Identify which cell holds the provided text, then report its (x, y) central coordinate. 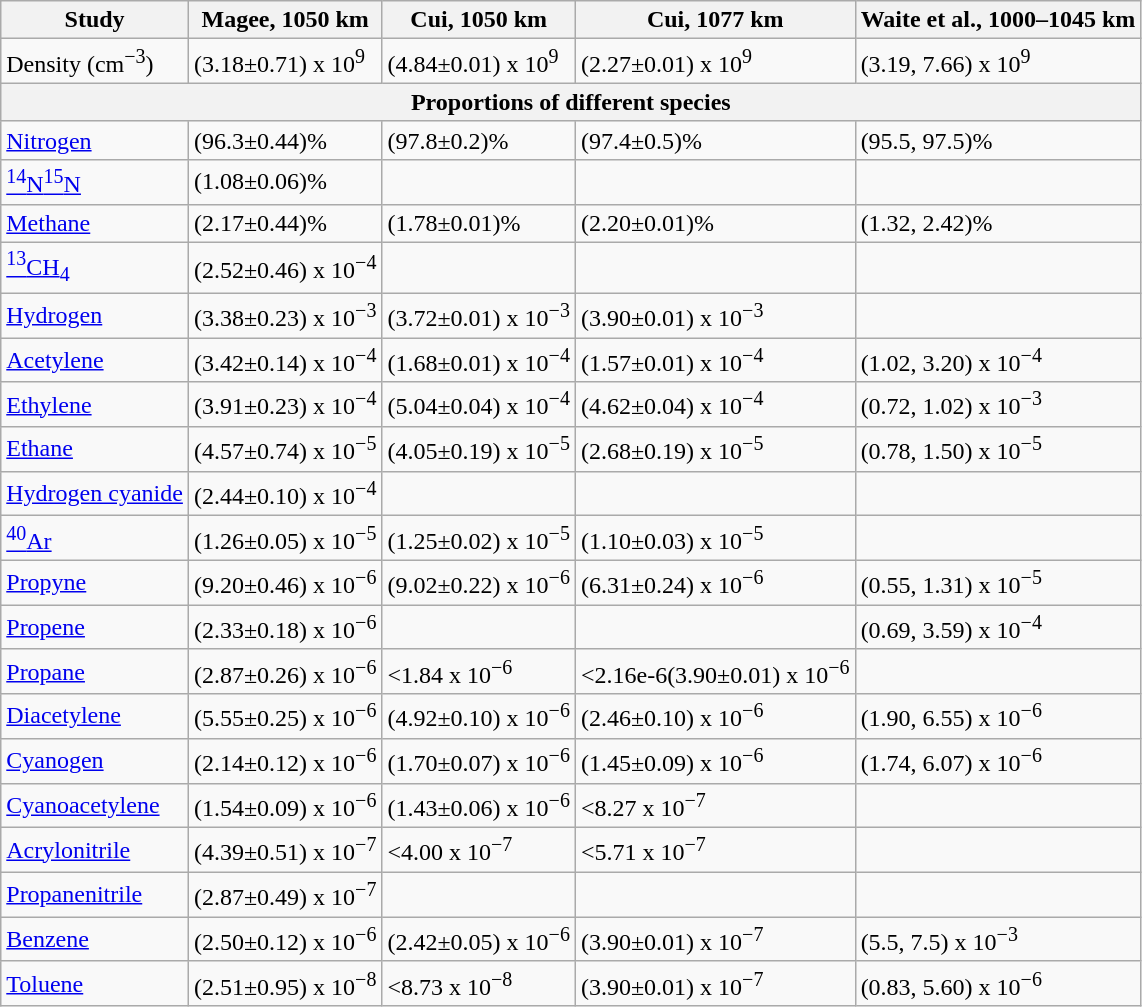
Hydrogen cyanide (95, 494)
(0.78, 1.50) x 10−5 (998, 450)
(1.74, 6.07) x 10−6 (998, 760)
(1.90, 6.55) x 10−6 (998, 716)
<1.84 x 10−6 (479, 672)
(0.55, 1.31) x 10−5 (998, 582)
Propane (95, 672)
(0.83, 5.60) x 10−6 (998, 984)
(3.91±0.23) x 10−4 (285, 404)
(2.42±0.05) x 10−6 (479, 940)
(1.26±0.05) x 10−5 (285, 538)
(2.52±0.46) x 10−4 (285, 268)
(0.72, 1.02) x 10−3 (998, 404)
Waite et al., 1000–1045 km (998, 20)
(3.42±0.14) x 10−4 (285, 360)
(2.87±0.49) x 10−7 (285, 894)
(4.62±0.04) x 10−4 (715, 404)
<2.16e-6(3.90±0.01) x 10−6 (715, 672)
Study (95, 20)
<8.73 x 10−8 (479, 984)
Cyanogen (95, 760)
(3.90±0.01) x 10−3 (715, 316)
(5.55±0.25) x 10−6 (285, 716)
(1.78±0.01)% (479, 223)
Cui, 1050 km (479, 20)
Proportions of different species (571, 102)
(2.17±0.44)% (285, 223)
(1.54±0.09) x 10−6 (285, 806)
(2.33±0.18) x 10−6 (285, 628)
(4.39±0.51) x 10−7 (285, 850)
Acetylene (95, 360)
Propyne (95, 582)
(2.44±0.10) x 10−4 (285, 494)
Cui, 1077 km (715, 20)
Hydrogen (95, 316)
(5.04±0.04) x 10−4 (479, 404)
(2.50±0.12) x 10−6 (285, 940)
(2.51±0.95) x 10−8 (285, 984)
(96.3±0.44)% (285, 140)
Magee, 1050 km (285, 20)
(4.84±0.01) x 109 (479, 62)
40Ar (95, 538)
Ethylene (95, 404)
(1.43±0.06) x 10−6 (479, 806)
(1.32, 2.42)% (998, 223)
(3.38±0.23) x 10−3 (285, 316)
Benzene (95, 940)
<8.27 x 10−7 (715, 806)
(97.4±0.5)% (715, 140)
(1.70±0.07) x 10−6 (479, 760)
(5.5, 7.5) x 10−3 (998, 940)
(2.20±0.01)% (715, 223)
(95.5, 97.5)% (998, 140)
(97.8±0.2)% (479, 140)
(2.27±0.01) x 109 (715, 62)
(9.02±0.22) x 10−6 (479, 582)
Density (cm−3) (95, 62)
(1.57±0.01) x 10−4 (715, 360)
(1.68±0.01) x 10−4 (479, 360)
(2.46±0.10) x 10−6 (715, 716)
(1.45±0.09) x 10−6 (715, 760)
14N15N (95, 182)
Propene (95, 628)
(3.72±0.01) x 10−3 (479, 316)
(2.14±0.12) x 10−6 (285, 760)
(3.19, 7.66) x 109 (998, 62)
(0.69, 3.59) x 10−4 (998, 628)
(6.31±0.24) x 10−6 (715, 582)
Nitrogen (95, 140)
(4.05±0.19) x 10−5 (479, 450)
Cyanoacetylene (95, 806)
(4.57±0.74) x 10−5 (285, 450)
Toluene (95, 984)
Acrylonitrile (95, 850)
Propanenitrile (95, 894)
(1.08±0.06)% (285, 182)
(4.92±0.10) x 10−6 (479, 716)
<4.00 x 10−7 (479, 850)
Ethane (95, 450)
(1.02, 3.20) x 10−4 (998, 360)
13CH4 (95, 268)
Diacetylene (95, 716)
(3.18±0.71) x 109 (285, 62)
(2.68±0.19) x 10−5 (715, 450)
<5.71 x 10−7 (715, 850)
(9.20±0.46) x 10−6 (285, 582)
Methane (95, 223)
(1.25±0.02) x 10−5 (479, 538)
(1.10±0.03) x 10−5 (715, 538)
(2.87±0.26) x 10−6 (285, 672)
